Determine the (x, y) coordinate at the center of the cell enclosing the given text.  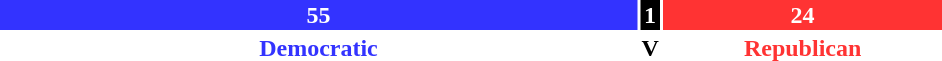
24 (802, 15)
1 (650, 15)
55 (318, 15)
